Identify which cell holds the provided text, then report its (X, Y) central coordinate. 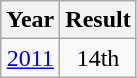
2011 (30, 58)
Result (98, 20)
14th (98, 58)
Year (30, 20)
